Capture the cell that displays the provided text and extract its [x, y] central coordinate. 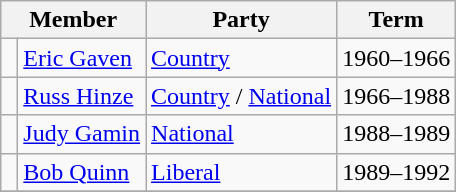
National [242, 134]
Country / National [242, 96]
Term [396, 20]
Judy Gamin [82, 134]
Bob Quinn [82, 172]
Party [242, 20]
Liberal [242, 172]
Eric Gaven [82, 58]
1966–1988 [396, 96]
Russ Hinze [82, 96]
1960–1966 [396, 58]
Country [242, 58]
1989–1992 [396, 172]
1988–1989 [396, 134]
Member [74, 20]
